Find where the given text appears and provide that cell's center as (x, y) coordinate. 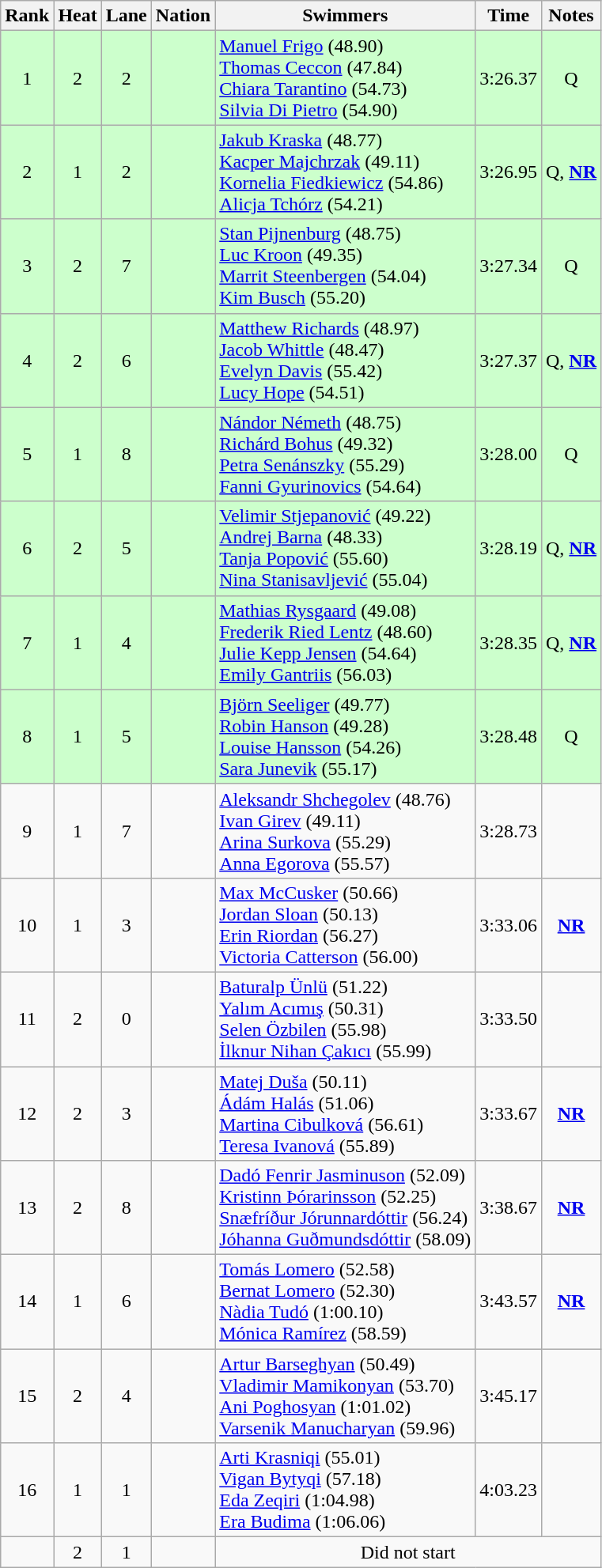
4:03.23 (509, 1490)
3:38.67 (509, 1208)
Max McCusker (50.66)Jordan Sloan (50.13)Erin Riordan (56.27)Victoria Catterson (56.00) (345, 925)
3:27.37 (509, 361)
16 (27, 1490)
14 (27, 1302)
0 (127, 1018)
Time (509, 16)
13 (27, 1208)
Nation (183, 16)
10 (27, 925)
3:28.19 (509, 549)
Swimmers (345, 16)
3:45.17 (509, 1396)
3:33.67 (509, 1113)
Dadó Fenrir Jasminuson (52.09)Kristinn Þórarinsson (52.25)Snæfríður Jórunnardóttir (56.24)Jóhanna Guðmundsdóttir (58.09) (345, 1208)
12 (27, 1113)
Baturalp Ünlü (51.22)Yalım Acımış (50.31)Selen Özbilen (55.98)İlknur Nihan Çakıcı (55.99) (345, 1018)
Heat (78, 16)
Notes (571, 16)
Nándor Németh (48.75)Richárd Bohus (49.32)Petra Senánszky (55.29)Fanni Gyurinovics (54.64) (345, 454)
3:26.95 (509, 172)
Artur Barseghyan (50.49)Vladimir Mamikonyan (53.70)Ani Poghosyan (1:01.02)Varsenik Manucharyan (59.96) (345, 1396)
3:33.50 (509, 1018)
Rank (27, 16)
11 (27, 1018)
Matthew Richards (48.97)Jacob Whittle (48.47)Evelyn Davis (55.42)Lucy Hope (54.51) (345, 361)
3:27.34 (509, 266)
Lane (127, 16)
Mathias Rysgaard (49.08)Frederik Ried Lentz (48.60)Julie Kepp Jensen (54.64)Emily Gantriis (56.03) (345, 642)
Aleksandr Shchegolev (48.76)Ivan Girev (49.11)Arina Surkova (55.29)Anna Egorova (55.57) (345, 830)
3:43.57 (509, 1302)
3:28.35 (509, 642)
Tomás Lomero (52.58)Bernat Lomero (52.30)Nàdia Tudó (1:00.10)Mónica Ramírez (58.59) (345, 1302)
3:33.06 (509, 925)
3:26.37 (509, 77)
Stan Pijnenburg (48.75)Luc Kroon (49.35)Marrit Steenbergen (54.04)Kim Busch (55.20) (345, 266)
Matej Duša (50.11)Ádám Halás (51.06)Martina Cibulková (56.61)Teresa Ivanová (55.89) (345, 1113)
3:28.48 (509, 737)
Jakub Kraska (48.77)Kacper Majchrzak (49.11)Kornelia Fiedkiewicz (54.86)Alicja Tchórz (54.21) (345, 172)
Björn Seeliger (49.77)Robin Hanson (49.28)Louise Hansson (54.26)Sara Junevik (55.17) (345, 737)
3:28.73 (509, 830)
9 (27, 830)
Manuel Frigo (48.90)Thomas Ceccon (47.84)Chiara Tarantino (54.73)Silvia Di Pietro (54.90) (345, 77)
Arti Krasniqi (55.01)Vigan Bytyqi (57.18)Eda Zeqiri (1:04.98)Era Budima (1:06.06) (345, 1490)
3:28.00 (509, 454)
Did not start (408, 1552)
15 (27, 1396)
Velimir Stjepanović (49.22)Andrej Barna (48.33)Tanja Popović (55.60)Nina Stanisavljević (55.04) (345, 549)
